Find where the given text appears and provide that cell's center as (x, y) coordinate. 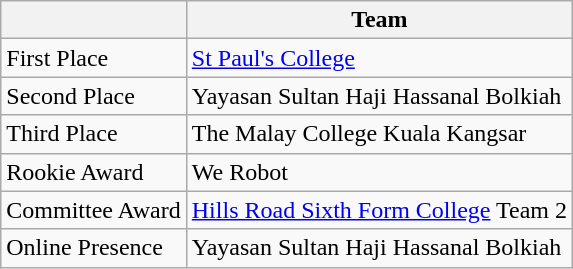
Second Place (94, 96)
We Robot (379, 172)
Online Presence (94, 248)
St Paul's College (379, 58)
The Malay College Kuala Kangsar (379, 134)
First Place (94, 58)
Committee Award (94, 210)
Third Place (94, 134)
Rookie Award (94, 172)
Team (379, 20)
Hills Road Sixth Form College Team 2 (379, 210)
